Return the [x, y] coordinate for the center point of the cell that contains the specified text.  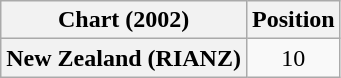
10 [293, 58]
New Zealand (RIANZ) [124, 58]
Chart (2002) [124, 20]
Position [293, 20]
